Scan for the cell matching the given text and deliver its (X, Y) coordinate at center. 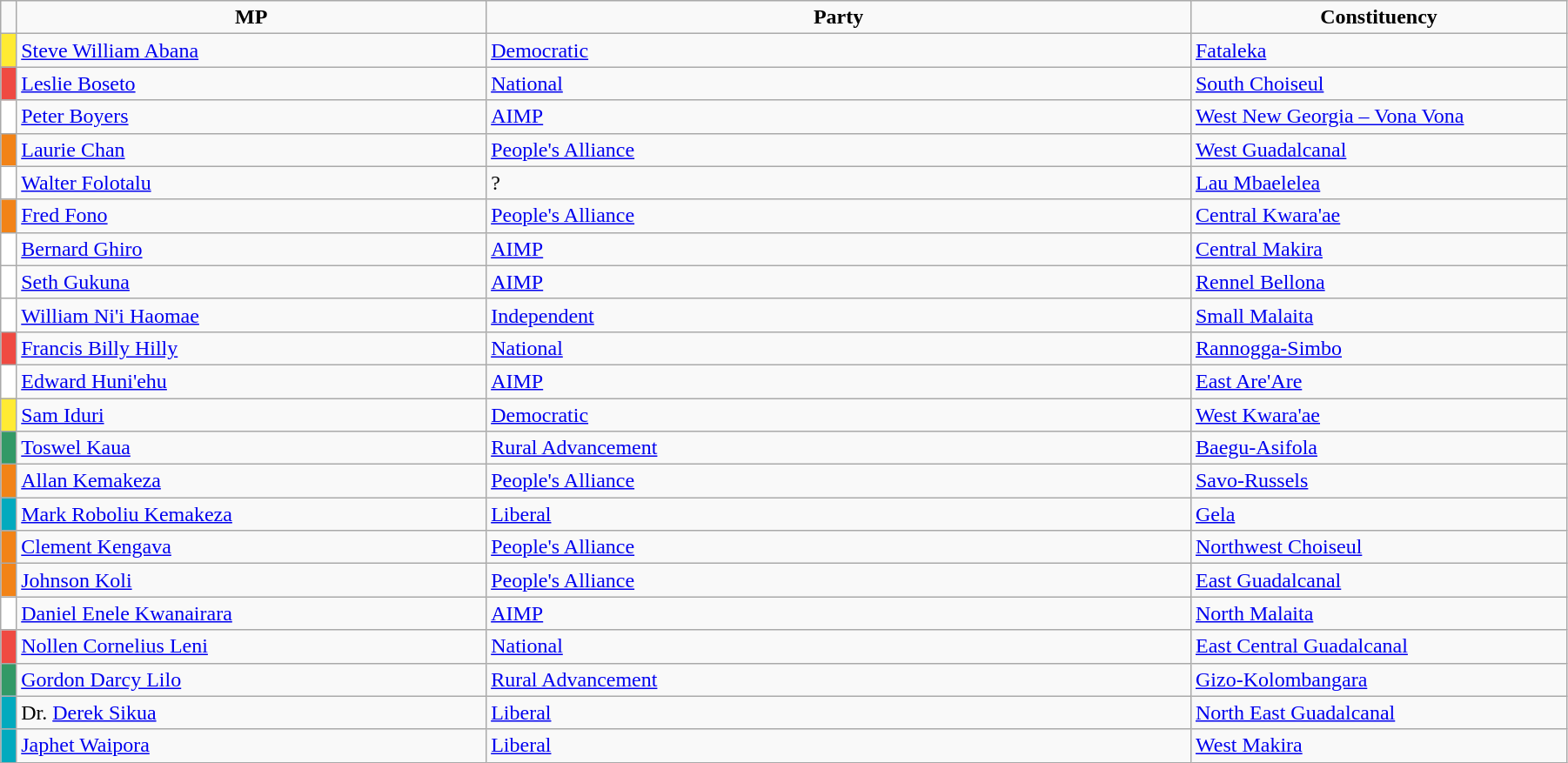
Seth Gukuna (251, 282)
Baegu-Asifola (1378, 448)
William Ni'i Haomae (251, 315)
East Guadalcanal (1378, 580)
Francis Billy Hilly (251, 348)
Small Malaita (1378, 315)
Gordon Darcy Lilo (251, 679)
Nollen Cornelius Leni (251, 646)
Clement Kengava (251, 547)
Laurie Chan (251, 150)
West Makira (1378, 746)
MP (251, 17)
North Malaita (1378, 613)
North East Guadalcanal (1378, 713)
Bernard Ghiro (251, 249)
Peter Boyers (251, 117)
Fataleka (1378, 50)
Constituency (1378, 17)
West New Georgia – Vona Vona (1378, 117)
Savo-Russels (1378, 481)
Dr. Derek Sikua (251, 713)
West Guadalcanal (1378, 150)
Allan Kemakeza (251, 481)
Central Kwara'ae (1378, 216)
Lau Mbaelelea (1378, 183)
Leslie Boseto (251, 84)
? (839, 183)
East Are'Are (1378, 381)
Steve William Abana (251, 50)
Gizo-Kolombangara (1378, 679)
Japhet Waipora (251, 746)
Johnson Koli (251, 580)
Fred Fono (251, 216)
Toswel Kaua (251, 448)
West Kwara'ae (1378, 415)
Party (839, 17)
Gela (1378, 514)
Central Makira (1378, 249)
Walter Folotalu (251, 183)
Edward Huni'ehu (251, 381)
Mark Roboliu Kemakeza (251, 514)
Rennel Bellona (1378, 282)
Independent (839, 315)
Northwest Choiseul (1378, 547)
East Central Guadalcanal (1378, 646)
Daniel Enele Kwanairara (251, 613)
Sam Iduri (251, 415)
South Choiseul (1378, 84)
Rannogga-Simbo (1378, 348)
